Find where the given text appears and provide that cell's center as (X, Y) coordinate. 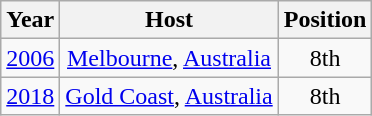
Year (30, 20)
2006 (30, 58)
Position (325, 20)
Host (169, 20)
Gold Coast, Australia (169, 96)
2018 (30, 96)
Melbourne, Australia (169, 58)
